For the text-containing cell, return its midpoint in (X, Y) coordinate format. 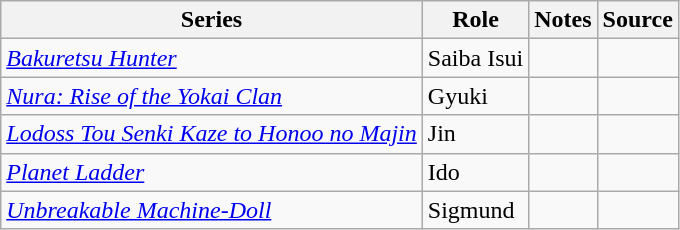
Bakuretsu Hunter (212, 58)
Source (638, 20)
Role (475, 20)
Series (212, 20)
Ido (475, 172)
Planet Ladder (212, 172)
Saiba Isui (475, 58)
Gyuki (475, 96)
Nura: Rise of the Yokai Clan (212, 96)
Notes (563, 20)
Lodoss Tou Senki Kaze to Honoo no Majin (212, 134)
Sigmund (475, 210)
Unbreakable Machine-Doll (212, 210)
Jin (475, 134)
